Output the [x, y] coordinate of the center of the cell containing the given text.  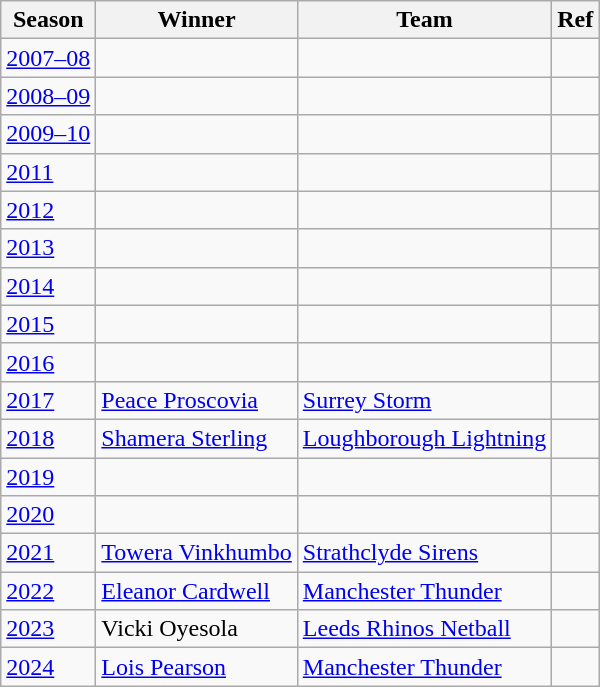
2007–08 [48, 58]
2024 [48, 667]
2011 [48, 172]
2009–10 [48, 134]
Winner [196, 20]
Loughborough Lightning [424, 438]
2022 [48, 591]
2019 [48, 477]
2015 [48, 324]
Strathclyde Sirens [424, 553]
Season [48, 20]
Vicki Oyesola [196, 629]
Shamera Sterling [196, 438]
Peace Proscovia [196, 400]
2012 [48, 210]
Leeds Rhinos Netball [424, 629]
2018 [48, 438]
2013 [48, 248]
Eleanor Cardwell [196, 591]
Team [424, 20]
Lois Pearson [196, 667]
2020 [48, 515]
2008–09 [48, 96]
2014 [48, 286]
2021 [48, 553]
Towera Vinkhumbo [196, 553]
Surrey Storm [424, 400]
2017 [48, 400]
Ref [576, 20]
2023 [48, 629]
2016 [48, 362]
